Determine the (x, y) coordinate at the center of the cell enclosing the given text.  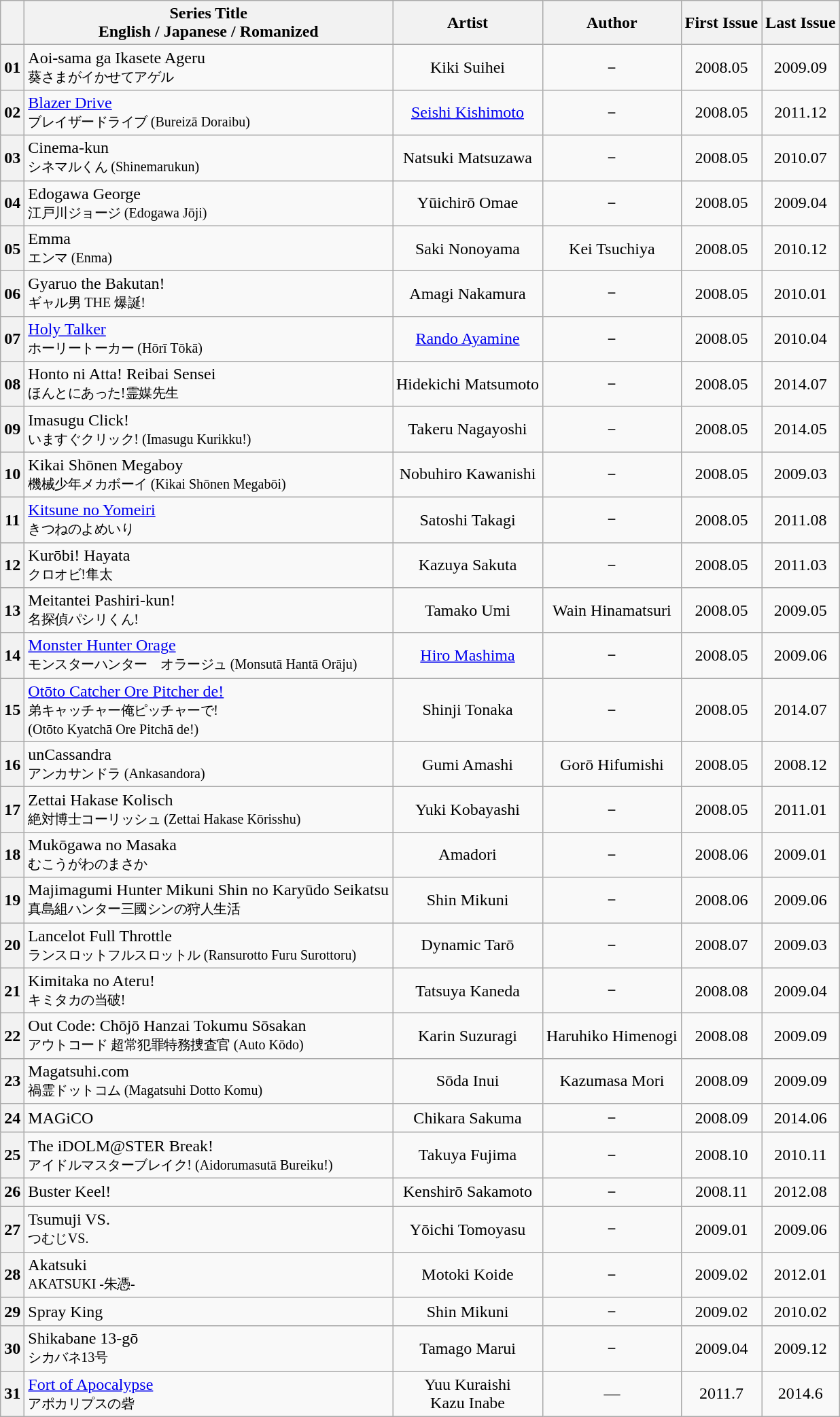
Kurōbi! Hayataクロオビ!隼太 (209, 565)
2012.01 (801, 1275)
06 (12, 294)
27 (12, 1229)
13 (12, 610)
2010.12 (801, 249)
Karin Suzuragi (468, 1036)
05 (12, 249)
2008.12 (801, 764)
Kitsune no Yomeiriきつねのよめいり (209, 519)
2011.7 (721, 1395)
23 (12, 1081)
2014.05 (801, 430)
Gyaruo the Bakutan!ギャル男 THE 爆誕! (209, 294)
Series TitleEnglish / Japanese / Romanized (209, 23)
Holy Talkerホーリートーカー (Hōrī Tōkā) (209, 338)
Author (612, 23)
unCassandraアンカサンドラ (Ankasandora) (209, 764)
Yuu KuraishiKazu Inabe (468, 1395)
20 (12, 946)
Kimitaka no Ateru!キミタカの当破! (209, 991)
Spray King (209, 1312)
2010.02 (801, 1312)
09 (12, 430)
Shinji Tonaka (468, 710)
Motoki Koide (468, 1275)
2014.06 (801, 1119)
Kazumasa Mori (612, 1081)
22 (12, 1036)
Buster Keel! (209, 1192)
Blazer Driveブレイザードライブ (Bureizā Doraibu) (209, 113)
Nobuhiro Kawanishi (468, 474)
2011.03 (801, 565)
07 (12, 338)
Rando Ayamine (468, 338)
Gumi Amashi (468, 764)
Chikara Sakuma (468, 1119)
2010.11 (801, 1155)
Tatsuya Kaneda (468, 991)
Fort of Apocalypseアポカリプスの砦 (209, 1395)
2008.10 (721, 1155)
16 (12, 764)
19 (12, 900)
18 (12, 855)
2008.11 (721, 1192)
Zettai Hakase Kolisch絶対博士コーリッシュ (Zettai Hakase Kōrisshu) (209, 810)
Imasugu Click!いますぐクリック! (Imasugu Kurikku!) (209, 430)
2011.01 (801, 810)
Natsuki Matsuzawa (468, 158)
Tamago Marui (468, 1348)
Amadori (468, 855)
Amagi Nakamura (468, 294)
AkatsukiAKATSUKI -朱憑- (209, 1275)
02 (12, 113)
Aoi-sama ga Ikasete Ageru葵さまがイかせてアゲル (209, 68)
Saki Nonoyama (468, 249)
Kei Tsuchiya (612, 249)
MAGiCO (209, 1119)
2009.05 (801, 610)
Monster Hunter Orageモンスターハンター オラージュ (Monsutā Hantā Orāju) (209, 655)
— (612, 1395)
Hiro Mashima (468, 655)
08 (12, 385)
30 (12, 1348)
29 (12, 1312)
Yūichirō Omae (468, 204)
14 (12, 655)
Majimagumi Hunter Mikuni Shin no Karyūdo Seikatsu真島組ハンター三國シンの狩人生活 (209, 900)
Meitantei Pashiri-kun!名探偵パシリくん! (209, 610)
Haruhiko Himenogi (612, 1036)
Kiki Suihei (468, 68)
Tamako Umi (468, 610)
Last Issue (801, 23)
2014.6 (801, 1395)
Cinema-kunシネマルくん (Shinemarukun) (209, 158)
26 (12, 1192)
Hidekichi Matsumoto (468, 385)
Edogawa George江戸川ジョージ (Edogawa Jōji) (209, 204)
Lancelot Full Throttleランスロットフルスロットル (Ransurotto Furu Surottoru) (209, 946)
2011.08 (801, 519)
Yōichi Tomoyasu (468, 1229)
31 (12, 1395)
Honto ni Atta! Reibai Senseiほんとにあった!霊媒先生 (209, 385)
The iDOLM@STER Break!アイドルマスターブレイク! (Aidorumasutā Bureiku!) (209, 1155)
Magatsuhi.com禍霊ドットコム (Magatsuhi Dotto Komu) (209, 1081)
Takuya Fujima (468, 1155)
11 (12, 519)
Yuki Kobayashi (468, 810)
2008.07 (721, 946)
Kenshirō Sakamoto (468, 1192)
15 (12, 710)
Sōda Inui (468, 1081)
Gorō Hifumishi (612, 764)
Wain Hinamatsuri (612, 610)
21 (12, 991)
2010.01 (801, 294)
Otōto Catcher Ore Pitcher de!弟キャッチャー俺ピッチャーで!(Otōto Kyatchā Ore Pitchā de!) (209, 710)
First Issue (721, 23)
10 (12, 474)
03 (12, 158)
2009.12 (801, 1348)
04 (12, 204)
25 (12, 1155)
Dynamic Tarō (468, 946)
17 (12, 810)
Kikai Shōnen Megaboy機械少年メカボーイ (Kikai Shōnen Megabōi) (209, 474)
Mukōgawa no Masakaむこうがわのまさか (209, 855)
24 (12, 1119)
12 (12, 565)
Artist (468, 23)
2012.08 (801, 1192)
Seishi Kishimoto (468, 113)
2010.04 (801, 338)
Shikabane 13-gōシカバネ13号 (209, 1348)
Tsumuji VS.つむじVS. (209, 1229)
01 (12, 68)
Takeru Nagayoshi (468, 430)
Emmaエンマ (Enma) (209, 249)
Kazuya Sakuta (468, 565)
2010.07 (801, 158)
2011.12 (801, 113)
Out Code: Chōjō Hanzai Tokumu Sōsakanアウトコード 超常犯罪特務捜査官 (Auto Kōdo) (209, 1036)
28 (12, 1275)
Satoshi Takagi (468, 519)
